Return (X, Y) of the center of cell containing provided text 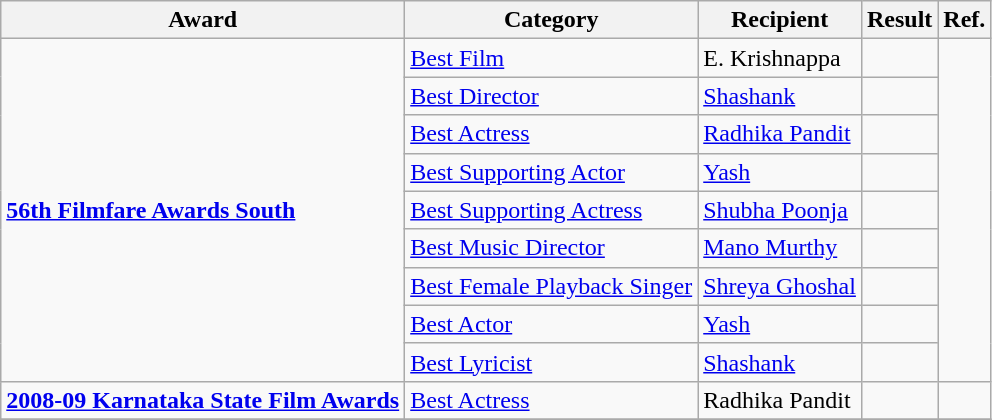
Best Female Playback Singer (552, 286)
Best Film (552, 58)
Best Music Director (552, 248)
Best Supporting Actor (552, 172)
Mano Murthy (780, 248)
Recipient (780, 20)
Result (899, 20)
Best Director (552, 96)
Ref. (964, 20)
Shubha Poonja (780, 210)
Category (552, 20)
Best Supporting Actress (552, 210)
E. Krishnappa (780, 58)
Best Actor (552, 324)
2008-09 Karnataka State Film Awards (203, 400)
56th Filmfare Awards South (203, 210)
Best Lyricist (552, 362)
Shreya Ghoshal (780, 286)
Award (203, 20)
